Identify which cell holds the provided text, then report its [X, Y] central coordinate. 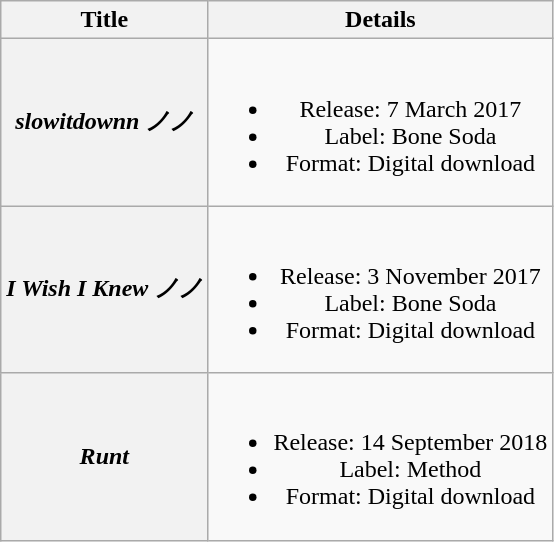
I Wish I Knew ノノ [104, 290]
Runt [104, 456]
slowitdownn ノノ [104, 122]
Release: 14 September 2018Label: MethodFormat: Digital download [380, 456]
Title [104, 20]
Details [380, 20]
Release: 3 November 2017Label: Bone SodaFormat: Digital download [380, 290]
Release: 7 March 2017Label: Bone SodaFormat: Digital download [380, 122]
